Detect which cell encompasses the target text, then output its (X, Y) center coordinate. 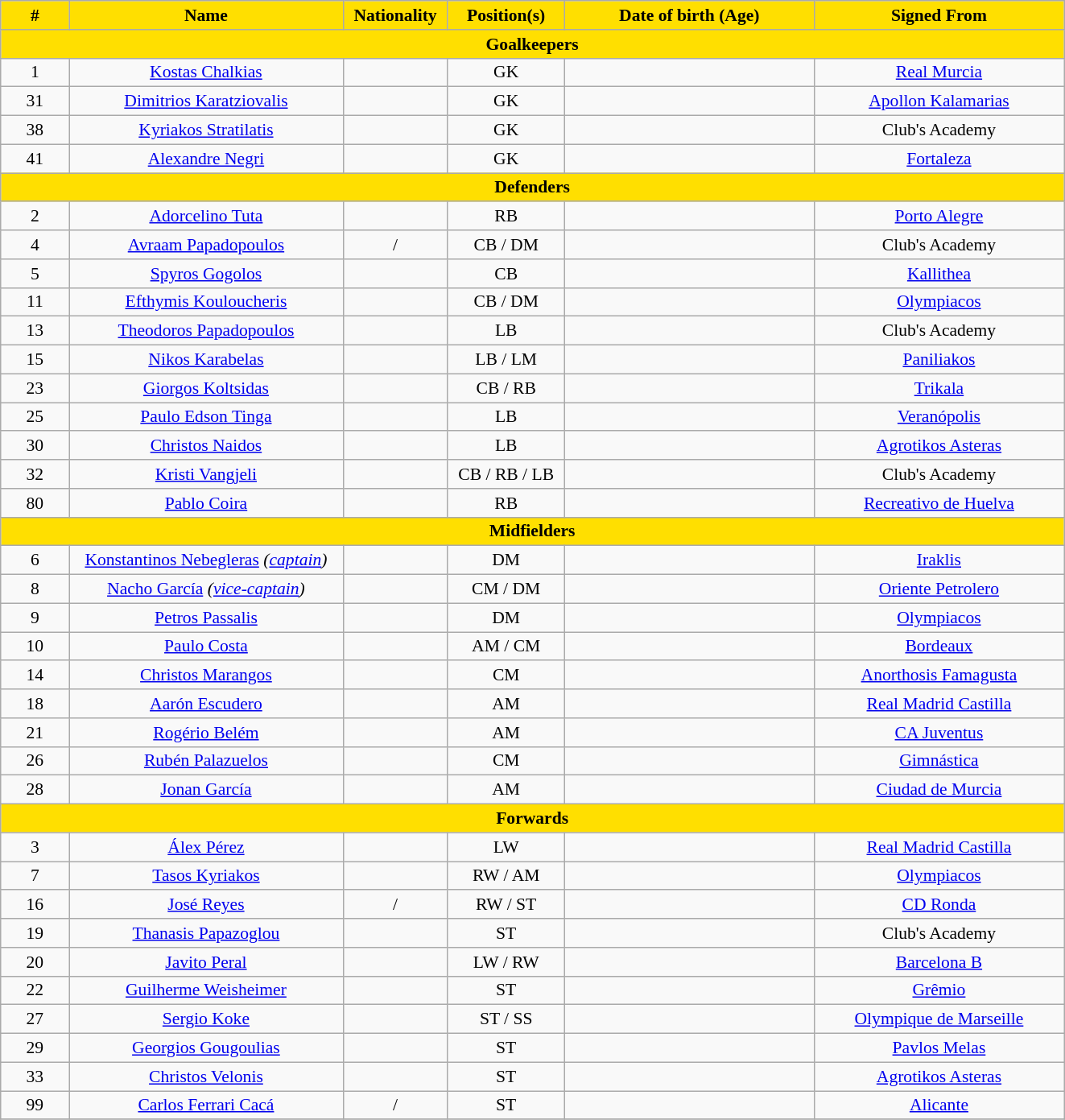
Forwards (533, 819)
CB / RB (506, 388)
Dimitrios Karatziovalis (206, 101)
Alicante (939, 1106)
Veranópolis (939, 417)
CB / RB / LB (506, 474)
Paniliakos (939, 360)
# (35, 15)
23 (35, 388)
Iraklis (939, 560)
Trikala (939, 388)
Adorcelino Tuta (206, 217)
Goalkeepers (533, 44)
18 (35, 704)
Rogério Belém (206, 733)
Konstantinos Nebegleras (captain) (206, 560)
RW / ST (506, 905)
Name (206, 15)
3 (35, 847)
Midfielders (533, 531)
80 (35, 503)
CM / DM (506, 589)
4 (35, 245)
Paulo Costa (206, 647)
41 (35, 159)
14 (35, 676)
Petros Passalis (206, 618)
Oriente Petrolero (939, 589)
2 (35, 217)
Nikos Karabelas (206, 360)
29 (35, 1048)
27 (35, 1019)
Ciudad de Murcia (939, 790)
Christos Marangos (206, 676)
Date of birth (Age) (689, 15)
AM / CM (506, 647)
Fortaleza (939, 159)
32 (35, 474)
Pavlos Melas (939, 1048)
15 (35, 360)
26 (35, 761)
9 (35, 618)
Álex Pérez (206, 847)
Grêmio (939, 990)
Paulo Edson Tinga (206, 417)
RW / AM (506, 876)
10 (35, 647)
Kostas Chalkias (206, 72)
Recreativo de Huelva (939, 503)
11 (35, 302)
28 (35, 790)
Jonan García (206, 790)
LW (506, 847)
LB / LM (506, 360)
Tasos Kyriakos (206, 876)
CD Ronda (939, 905)
Avraam Papadopoulos (206, 245)
Kyriakos Stratilatis (206, 130)
Position(s) (506, 15)
Apollon Kalamarias (939, 101)
Anorthosis Famagusta (939, 676)
Bordeaux (939, 647)
38 (35, 130)
Real Murcia (939, 72)
25 (35, 417)
30 (35, 446)
8 (35, 589)
Sergio Koke (206, 1019)
7 (35, 876)
1 (35, 72)
Spyros Gogolos (206, 274)
ST / SS (506, 1019)
Christos Velonis (206, 1077)
CB (506, 274)
Christos Naidos (206, 446)
Javito Peral (206, 962)
José Reyes (206, 905)
LW / RW (506, 962)
Carlos Ferrari Cacá (206, 1106)
CA Juventus (939, 733)
6 (35, 560)
Kristi Vangjeli (206, 474)
31 (35, 101)
16 (35, 905)
Guilherme Weisheimer (206, 990)
33 (35, 1077)
Pablo Coira (206, 503)
Aarón Escudero (206, 704)
Kallithea (939, 274)
Alexandre Negri (206, 159)
Rubén Palazuelos (206, 761)
Porto Alegre (939, 217)
Thanasis Papazoglou (206, 933)
Defenders (533, 188)
5 (35, 274)
Gimnástica (939, 761)
Nationality (395, 15)
Signed From (939, 15)
Barcelona B (939, 962)
21 (35, 733)
Georgios Gougoulias (206, 1048)
Nacho García (vice-captain) (206, 589)
20 (35, 962)
13 (35, 331)
Giorgos Koltsidas (206, 388)
Theodoros Papadopoulos (206, 331)
22 (35, 990)
19 (35, 933)
Olympique de Marseille (939, 1019)
99 (35, 1106)
Efthymis Kouloucheris (206, 302)
